Locate the cell with the specified text and output its [x, y] center coordinate. 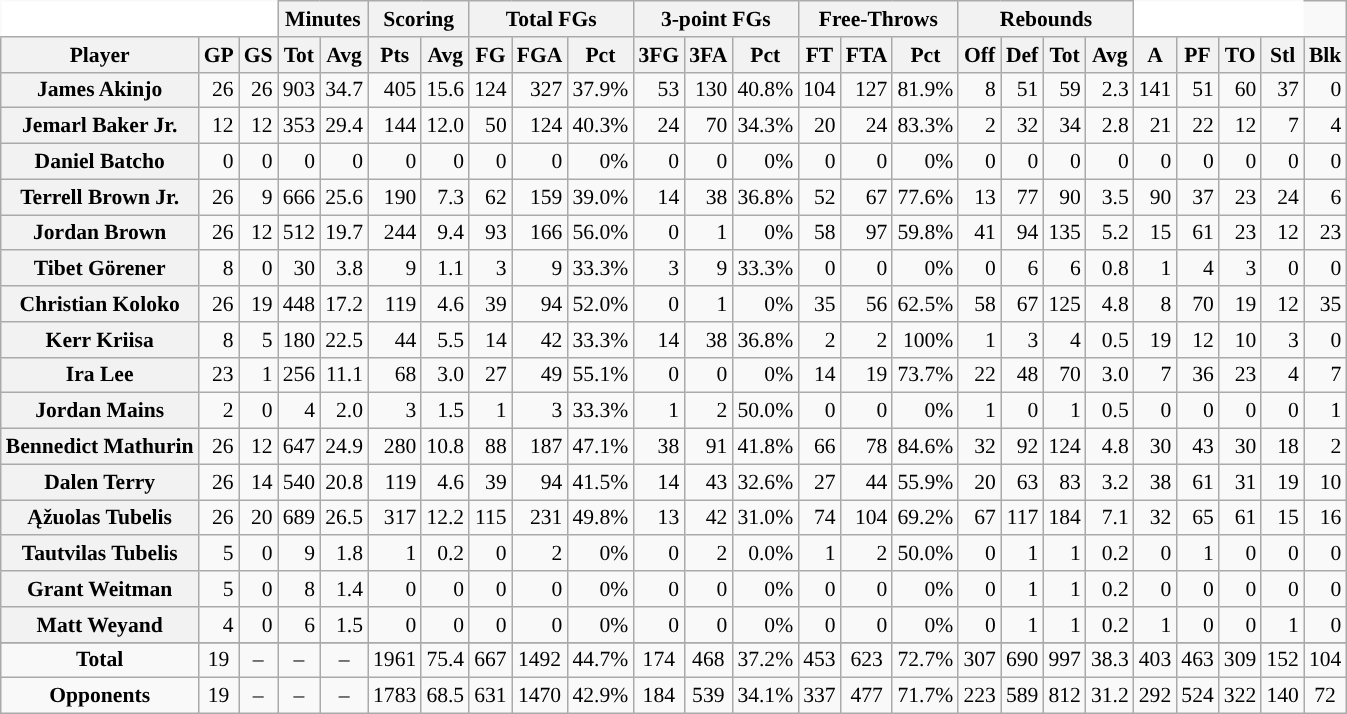
83.3% [925, 126]
3.2 [1110, 482]
309 [1240, 660]
34 [1064, 126]
34.3% [765, 126]
Scoring [418, 19]
32.6% [765, 482]
38.3 [1110, 660]
115 [490, 518]
1.8 [344, 554]
63 [1022, 482]
187 [540, 447]
39.0% [600, 197]
317 [394, 518]
7.1 [1110, 518]
280 [394, 447]
41.5% [600, 482]
Tibet Görener [100, 269]
PF [1198, 55]
62.5% [925, 304]
91 [708, 447]
3FA [708, 55]
16 [1326, 518]
589 [1022, 696]
62 [490, 197]
244 [394, 233]
12.0 [445, 126]
125 [1064, 304]
623 [867, 660]
GP [219, 55]
5.5 [445, 340]
1492 [540, 660]
Opponents [100, 696]
448 [300, 304]
180 [300, 340]
84.6% [925, 447]
92 [1022, 447]
59 [1064, 90]
9.4 [445, 233]
Blk [1326, 55]
666 [300, 197]
Pts [394, 55]
77.6% [925, 197]
2.8 [1110, 126]
100% [925, 340]
2.0 [344, 411]
477 [867, 696]
2.3 [1110, 90]
Rebounds [1046, 19]
48 [1022, 375]
Bennedict Mathurin [100, 447]
Jordan Mains [100, 411]
166 [540, 233]
0.8 [1110, 269]
997 [1064, 660]
689 [300, 518]
1.1 [445, 269]
7.3 [445, 197]
31.2 [1110, 696]
190 [394, 197]
127 [867, 90]
A [1156, 55]
Stl [1282, 55]
FTA [867, 55]
468 [708, 660]
59.8% [925, 233]
159 [540, 197]
50 [490, 126]
41.8% [765, 447]
TO [1240, 55]
512 [300, 233]
60 [1240, 90]
James Akinjo [100, 90]
GS [258, 55]
47.1% [600, 447]
5.2 [1110, 233]
256 [300, 375]
Player [100, 55]
56.0% [600, 233]
34.7 [344, 90]
40.8% [765, 90]
Ąžuolas Tubelis [100, 518]
15.6 [445, 90]
66 [820, 447]
53 [658, 90]
22.5 [344, 340]
Minutes [323, 19]
72 [1326, 696]
97 [867, 233]
41 [980, 233]
Kerr Kriisa [100, 340]
3-point FGs [716, 19]
78 [867, 447]
174 [658, 660]
1.4 [344, 589]
36 [1198, 375]
49 [540, 375]
353 [300, 126]
307 [980, 660]
524 [1198, 696]
405 [394, 90]
141 [1156, 90]
1470 [540, 696]
403 [1156, 660]
Total FGs [551, 19]
292 [1156, 696]
FT [820, 55]
55.9% [925, 482]
463 [1198, 660]
24.9 [344, 447]
52 [820, 197]
Jordan Brown [100, 233]
140 [1282, 696]
130 [708, 90]
29.4 [344, 126]
539 [708, 696]
Off [980, 55]
19.7 [344, 233]
Tautvilas Tubelis [100, 554]
18 [1282, 447]
68 [394, 375]
690 [1022, 660]
1961 [394, 660]
Terrell Brown Jr. [100, 197]
21 [1156, 126]
81.9% [925, 90]
Total [100, 660]
3.5 [1110, 197]
17.2 [344, 304]
49.8% [600, 518]
144 [394, 126]
34.1% [765, 696]
FGA [540, 55]
0.0% [765, 554]
3FG [658, 55]
37.2% [765, 660]
52.0% [600, 304]
152 [1282, 660]
10.8 [445, 447]
327 [540, 90]
74 [820, 518]
223 [980, 696]
40.3% [600, 126]
83 [1064, 482]
667 [490, 660]
88 [490, 447]
3.8 [344, 269]
65 [1198, 518]
Def [1022, 55]
25.6 [344, 197]
903 [300, 90]
73.7% [925, 375]
12.2 [445, 518]
647 [300, 447]
68.5 [445, 696]
26.5 [344, 518]
1783 [394, 696]
56 [867, 304]
31 [1240, 482]
117 [1022, 518]
Matt Weyand [100, 625]
77 [1022, 197]
37.9% [600, 90]
31.0% [765, 518]
55.1% [600, 375]
540 [300, 482]
20.8 [344, 482]
93 [490, 233]
69.2% [925, 518]
FG [490, 55]
337 [820, 696]
44.7% [600, 660]
72.7% [925, 660]
231 [540, 518]
Jemarl Baker Jr. [100, 126]
Free-Throws [878, 19]
322 [1240, 696]
Dalen Terry [100, 482]
71.7% [925, 696]
Ira Lee [100, 375]
11.1 [344, 375]
Daniel Batcho [100, 162]
135 [1064, 233]
453 [820, 660]
Christian Koloko [100, 304]
Grant Weitman [100, 589]
75.4 [445, 660]
42.9% [600, 696]
631 [490, 696]
812 [1064, 696]
